Find where the given text appears and provide that cell's center as (x, y) coordinate. 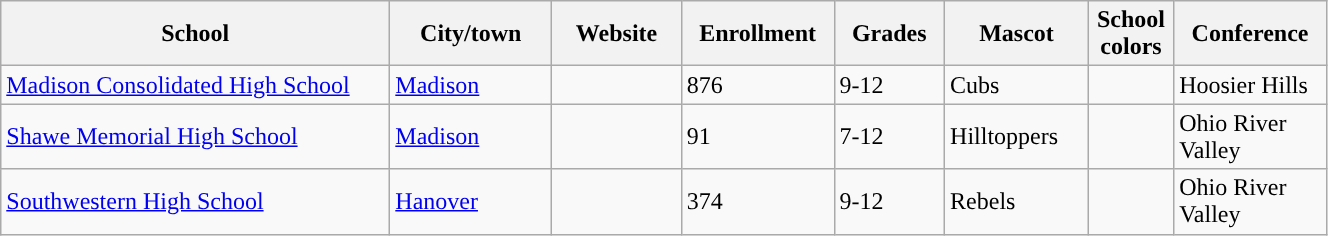
7-12 (890, 136)
Website (617, 34)
Grades (890, 34)
Rebels (1017, 202)
Hilltoppers (1017, 136)
Madison Consolidated High School (196, 85)
91 (758, 136)
Mascot (1017, 34)
School colors (1130, 34)
School (196, 34)
Enrollment (758, 34)
Conference (1250, 34)
Hanover (471, 202)
Cubs (1017, 85)
Shawe Memorial High School (196, 136)
Southwestern High School (196, 202)
374 (758, 202)
City/town (471, 34)
876 (758, 85)
Hoosier Hills (1250, 85)
